Determine the [x, y] coordinate at the center of the cell enclosing the given text.  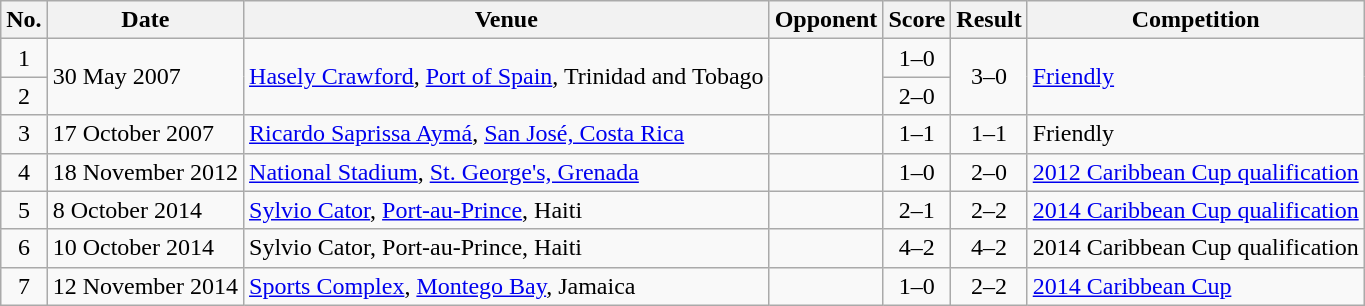
12 November 2014 [145, 286]
Result [989, 20]
Venue [507, 20]
Sports Complex, Montego Bay, Jamaica [507, 286]
Competition [1196, 20]
2 [24, 96]
17 October 2007 [145, 134]
2012 Caribbean Cup qualification [1196, 172]
8 October 2014 [145, 210]
10 October 2014 [145, 248]
3–0 [989, 77]
No. [24, 20]
Opponent [826, 20]
Date [145, 20]
18 November 2012 [145, 172]
Ricardo Saprissa Aymá, San José, Costa Rica [507, 134]
2014 Caribbean Cup [1196, 286]
2–1 [917, 210]
30 May 2007 [145, 77]
Score [917, 20]
5 [24, 210]
7 [24, 286]
3 [24, 134]
National Stadium, St. George's, Grenada [507, 172]
1 [24, 58]
Hasely Crawford, Port of Spain, Trinidad and Tobago [507, 77]
6 [24, 248]
4 [24, 172]
